Capture the cell that displays the provided text and extract its (x, y) central coordinate. 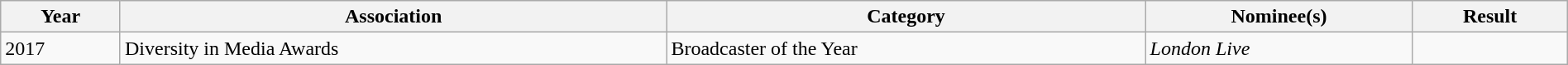
Result (1490, 17)
Category (906, 17)
Nominee(s) (1279, 17)
Diversity in Media Awards (393, 48)
Association (393, 17)
London Live (1279, 48)
Broadcaster of the Year (906, 48)
Year (61, 17)
2017 (61, 48)
